Extract the [X, Y] coordinate from the center of the cell holding the provided text.  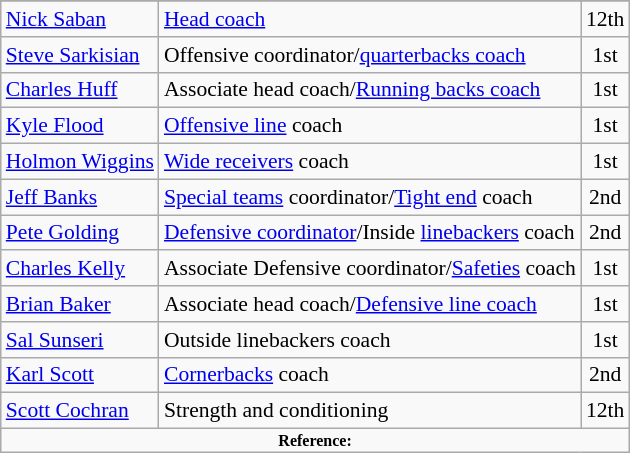
Reference: [316, 441]
Strength and conditioning [370, 411]
Kyle Flood [80, 126]
Holmon Wiggins [80, 162]
Steve Sarkisian [80, 55]
Charles Huff [80, 90]
Charles Kelly [80, 269]
Defensive coordinator/Inside linebackers coach [370, 233]
Offensive line coach [370, 126]
Karl Scott [80, 375]
Associate head coach/Running backs coach [370, 90]
Head coach [370, 19]
Jeff Banks [80, 197]
Special teams coordinator/Tight end coach [370, 197]
Pete Golding [80, 233]
Associate Defensive coordinator/Safeties coach [370, 269]
Associate head coach/Defensive line coach [370, 304]
Nick Saban [80, 19]
Brian Baker [80, 304]
Offensive coordinator/quarterbacks coach [370, 55]
Cornerbacks coach [370, 375]
Outside linebackers coach [370, 340]
Wide receivers coach [370, 162]
Sal Sunseri [80, 340]
Scott Cochran [80, 411]
